Locate the cell with the specified text and output its [X, Y] center coordinate. 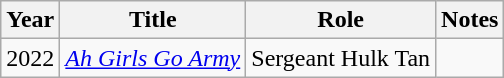
Year [30, 20]
Notes [470, 20]
Ah Girls Go Army [153, 58]
Role [341, 20]
2022 [30, 58]
Sergeant Hulk Tan [341, 58]
Title [153, 20]
